Determine the [X, Y] coordinate at the center of the cell enclosing the given text.  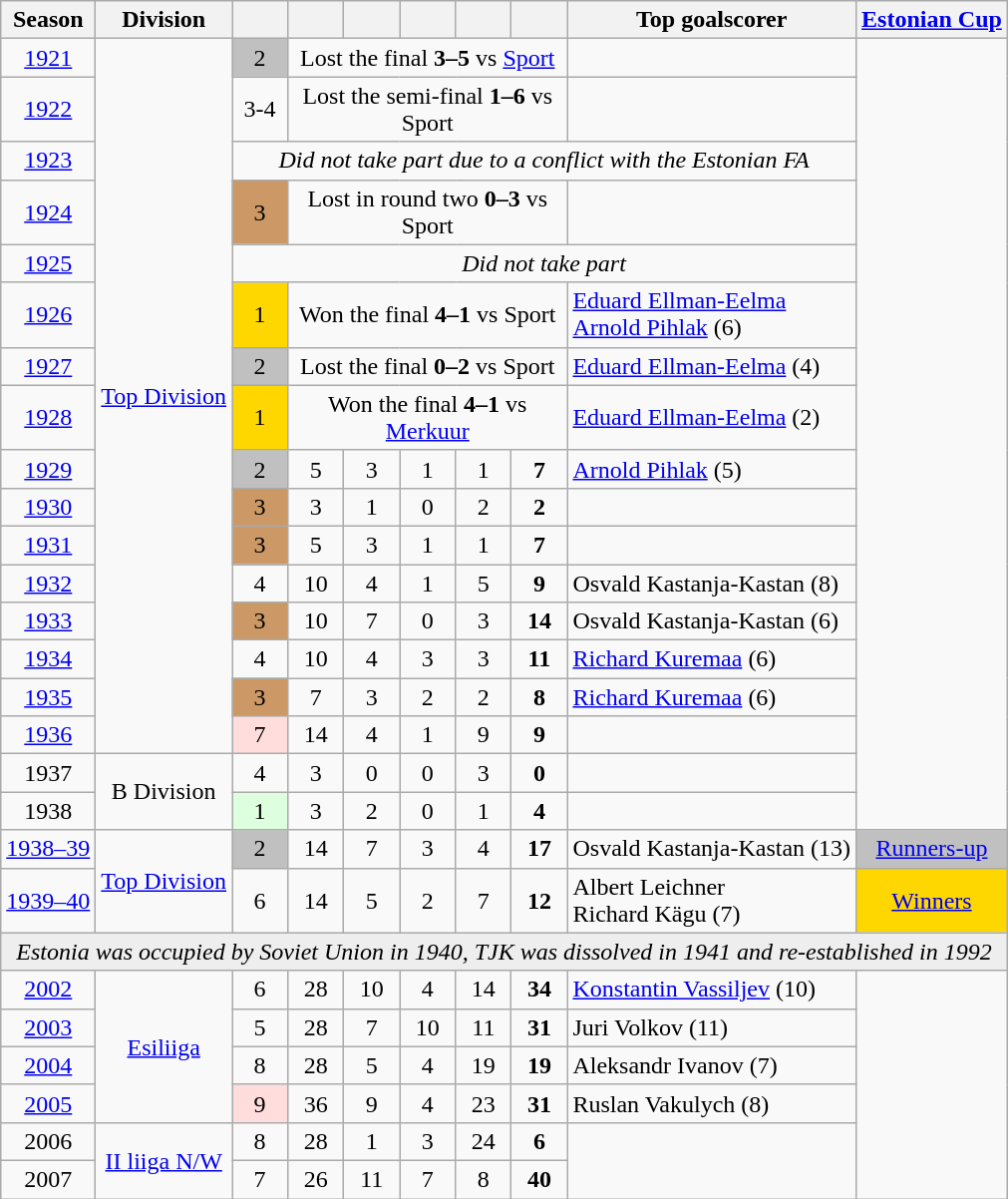
1937 [48, 773]
Eduard Ellman-Eelma (2) [712, 417]
Lost the semi-final 1–6 vs Sport [428, 110]
2003 [48, 1027]
1926 [48, 315]
40 [539, 1179]
Runners-up [932, 849]
34 [539, 990]
Arnold Pihlak (5) [712, 469]
2007 [48, 1179]
Estonian Cup [932, 20]
12 [539, 900]
1929 [48, 469]
Season [48, 20]
Did not take part [544, 263]
Osvald Kastanja-Kastan (13) [712, 849]
17 [539, 849]
1936 [48, 735]
Lost the final 3–5 vs Sport [428, 58]
Did not take part due to a conflict with the Estonian FA [544, 161]
Won the final 4–1 vs Sport [428, 315]
Esiliiga [164, 1046]
Estonia was occupied by Soviet Union in 1940, TJK was dissolved in 1941 and re-established in 1992 [504, 952]
2004 [48, 1065]
2006 [48, 1141]
Won the final 4–1 vs Merkuur [428, 417]
23 [484, 1103]
1933 [48, 621]
Winners [932, 900]
II liiga N/W [164, 1160]
2005 [48, 1103]
Osvald Kastanja-Kastan (8) [712, 584]
Konstantin Vassiljev (10) [712, 990]
1939–40 [48, 900]
1935 [48, 697]
1925 [48, 263]
1930 [48, 507]
1931 [48, 545]
Eduard Ellman-Eelma Arnold Pihlak (6) [712, 315]
Top goalscorer [712, 20]
1923 [48, 161]
B Division [164, 792]
Eduard Ellman-Eelma (4) [712, 366]
1938 [48, 811]
Lost in round two 0–3 vs Sport [428, 211]
Juri Volkov (11) [712, 1027]
24 [484, 1141]
3-4 [260, 110]
26 [316, 1179]
Division [164, 20]
1928 [48, 417]
36 [316, 1103]
Ruslan Vakulych (8) [712, 1103]
1921 [48, 58]
Aleksandr Ivanov (7) [712, 1065]
1938–39 [48, 849]
1922 [48, 110]
1932 [48, 584]
Lost the final 0–2 vs Sport [428, 366]
Albert Leichner Richard Kägu (7) [712, 900]
2002 [48, 990]
Osvald Kastanja-Kastan (6) [712, 621]
1927 [48, 366]
1934 [48, 659]
1924 [48, 211]
